Determine the [x, y] coordinate at the center of the cell enclosing the given text.  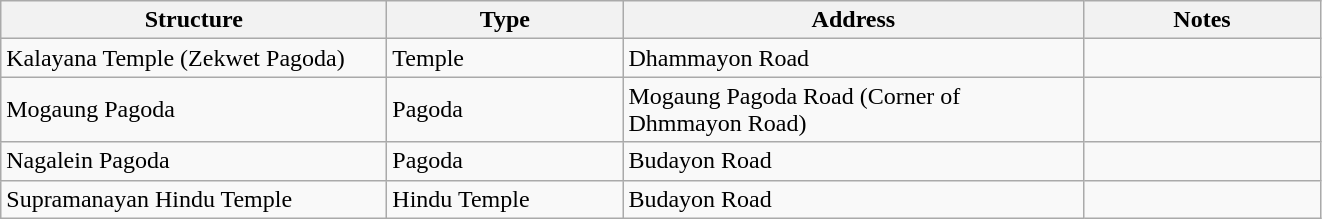
Nagalein Pagoda [194, 161]
Temple [505, 58]
Notes [1202, 20]
Address [854, 20]
Supramanayan Hindu Temple [194, 199]
Type [505, 20]
Dhammayon Road [854, 58]
Hindu Temple [505, 199]
Mogaung Pagoda [194, 110]
Kalayana Temple (Zekwet Pagoda) [194, 58]
Mogaung Pagoda Road (Corner of Dhmmayon Road) [854, 110]
Structure [194, 20]
